For the text-containing cell, return its midpoint in (X, Y) coordinate format. 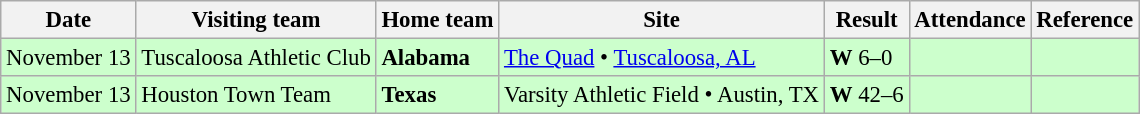
Texas (438, 95)
Houston Town Team (256, 95)
The Quad • Tuscaloosa, AL (662, 58)
Alabama (438, 58)
Result (866, 20)
W 42–6 (866, 95)
Home team (438, 20)
Site (662, 20)
Reference (1085, 20)
Date (68, 20)
Visiting team (256, 20)
Varsity Athletic Field • Austin, TX (662, 95)
W 6–0 (866, 58)
Tuscaloosa Athletic Club (256, 58)
Attendance (970, 20)
